Return the (X, Y) coordinate for the center point of the cell that contains the specified text.  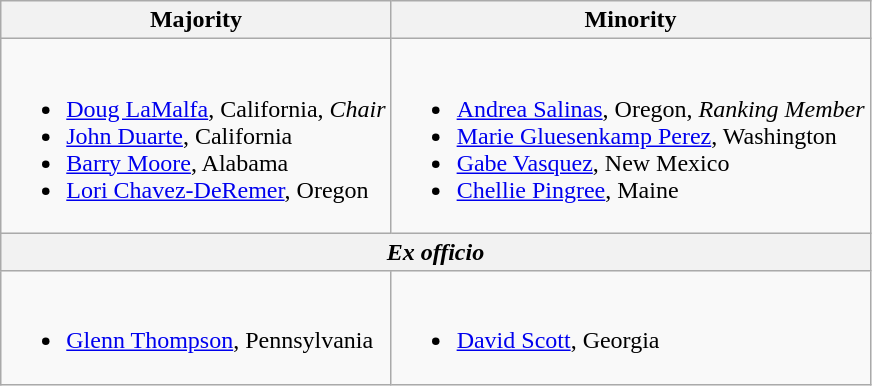
Glenn Thompson, Pennsylvania (196, 328)
Majority (196, 20)
Doug LaMalfa, California, ChairJohn Duarte, CaliforniaBarry Moore, AlabamaLori Chavez-DeRemer, Oregon (196, 136)
David Scott, Georgia (630, 328)
Minority (630, 20)
Andrea Salinas, Oregon, Ranking MemberMarie Gluesenkamp Perez, WashingtonGabe Vasquez, New MexicoChellie Pingree, Maine (630, 136)
Ex officio (436, 252)
